For the text-containing cell, return its midpoint in [x, y] coordinate format. 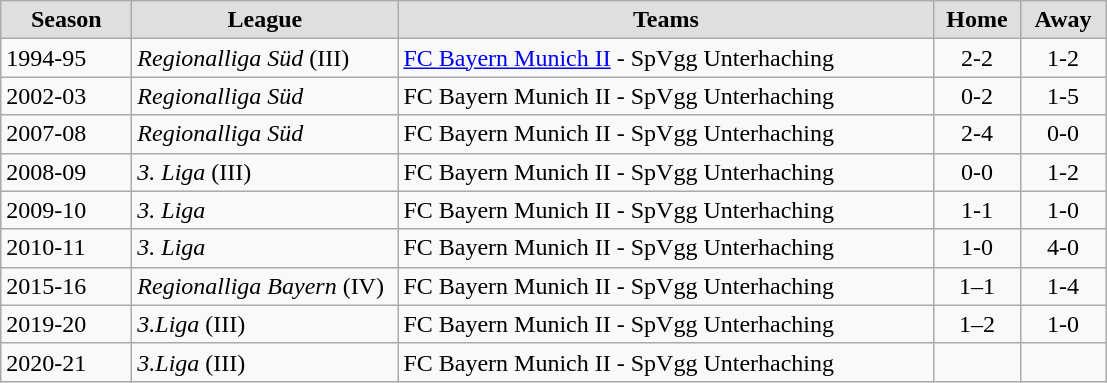
Teams [666, 20]
League [265, 20]
2015-16 [66, 286]
2-2 [977, 58]
2008-09 [66, 172]
2009-10 [66, 210]
2-4 [977, 134]
1–1 [977, 286]
2019-20 [66, 324]
1-1 [977, 210]
0-2 [977, 96]
2010-11 [66, 248]
2020-21 [66, 362]
1-5 [1063, 96]
1-4 [1063, 286]
Season [66, 20]
Regionalliga Süd (III) [265, 58]
Home [977, 20]
2007-08 [66, 134]
3. Liga (III) [265, 172]
Away [1063, 20]
Regionalliga Bayern (IV) [265, 286]
4-0 [1063, 248]
1994-95 [66, 58]
1–2 [977, 324]
2002-03 [66, 96]
